Identify which cell holds the provided text, then report its [x, y] central coordinate. 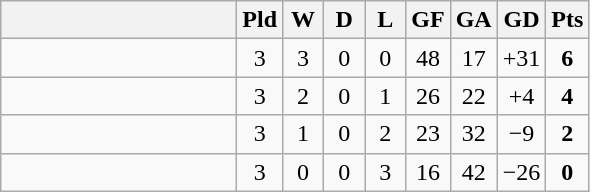
17 [474, 58]
GF [428, 20]
+31 [522, 58]
32 [474, 134]
6 [568, 58]
GD [522, 20]
16 [428, 172]
Pts [568, 20]
L [386, 20]
4 [568, 96]
+4 [522, 96]
D [344, 20]
42 [474, 172]
Pld [260, 20]
23 [428, 134]
−26 [522, 172]
W [304, 20]
−9 [522, 134]
26 [428, 96]
GA [474, 20]
48 [428, 58]
22 [474, 96]
